Find where the given text appears and provide that cell's center as (x, y) coordinate. 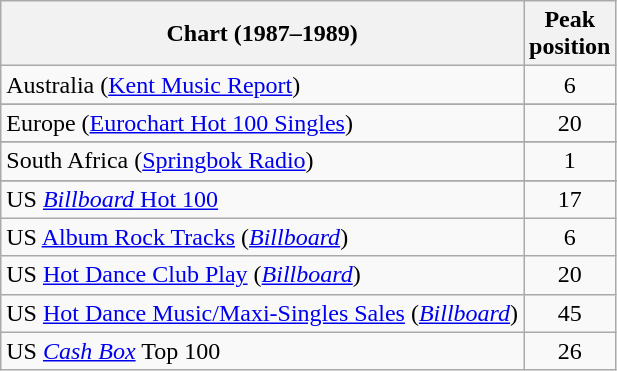
Australia (Kent Music Report) (262, 85)
17 (570, 199)
US Billboard Hot 100 (262, 199)
Peakposition (570, 34)
Europe (Eurochart Hot 100 Singles) (262, 123)
US Hot Dance Music/Maxi-Singles Sales (Billboard) (262, 313)
South Africa (Springbok Radio) (262, 161)
26 (570, 351)
1 (570, 161)
Chart (1987–1989) (262, 34)
45 (570, 313)
US Cash Box Top 100 (262, 351)
US Album Rock Tracks (Billboard) (262, 237)
US Hot Dance Club Play (Billboard) (262, 275)
